Return the [x, y] coordinate for the center point of the cell that contains the specified text.  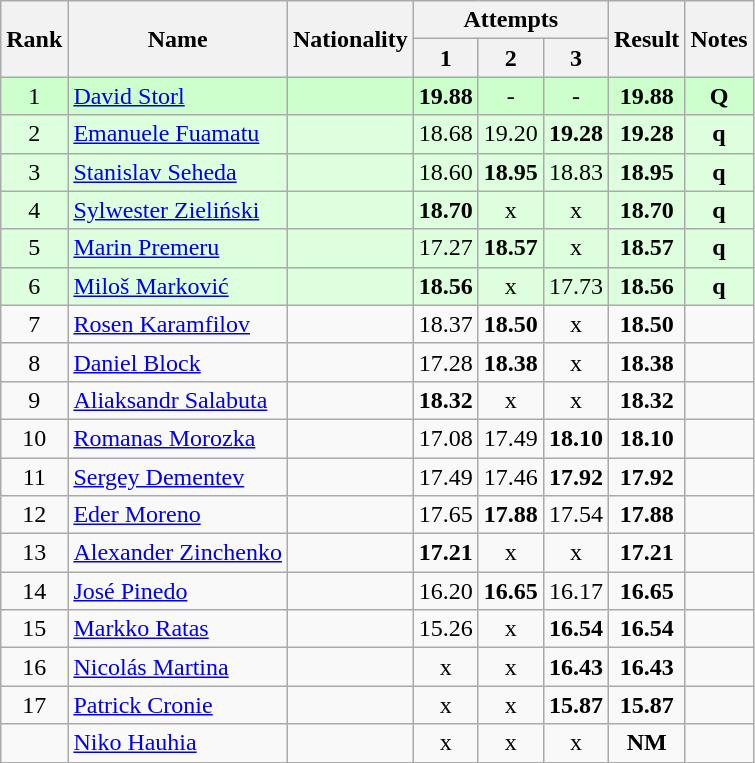
Q [719, 96]
15 [34, 629]
17.54 [576, 515]
12 [34, 515]
18.68 [446, 134]
Nicolás Martina [178, 667]
Alexander Zinchenko [178, 553]
Attempts [510, 20]
Markko Ratas [178, 629]
15.26 [446, 629]
Romanas Morozka [178, 438]
NM [646, 743]
7 [34, 324]
17.46 [510, 477]
Sergey Dementev [178, 477]
5 [34, 248]
11 [34, 477]
16.20 [446, 591]
Emanuele Fuamatu [178, 134]
Rosen Karamfilov [178, 324]
Notes [719, 39]
17.08 [446, 438]
Rank [34, 39]
16 [34, 667]
17.73 [576, 286]
Daniel Block [178, 362]
18.83 [576, 172]
Marin Premeru [178, 248]
14 [34, 591]
José Pinedo [178, 591]
Niko Hauhia [178, 743]
9 [34, 400]
Eder Moreno [178, 515]
Stanislav Seheda [178, 172]
David Storl [178, 96]
8 [34, 362]
17.28 [446, 362]
Aliaksandr Salabuta [178, 400]
Patrick Cronie [178, 705]
Name [178, 39]
17 [34, 705]
18.37 [446, 324]
19.20 [510, 134]
17.27 [446, 248]
4 [34, 210]
13 [34, 553]
Miloš Marković [178, 286]
18.60 [446, 172]
Result [646, 39]
Sylwester Zieliński [178, 210]
16.17 [576, 591]
6 [34, 286]
17.65 [446, 515]
10 [34, 438]
Nationality [351, 39]
